Output the (X, Y) coordinate of the center of the cell containing the given text.  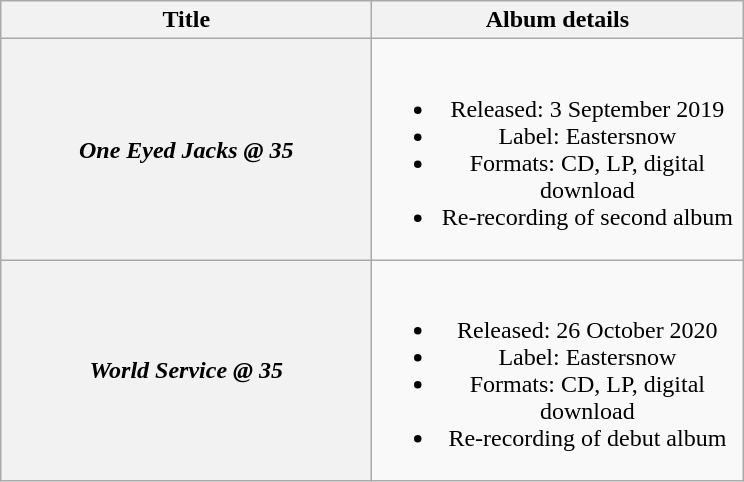
Album details (558, 20)
Released: 3 September 2019Label: EastersnowFormats: CD, LP, digital downloadRe-recording of second album (558, 150)
World Service @ 35 (186, 370)
Released: 26 October 2020Label: EastersnowFormats: CD, LP, digital downloadRe-recording of debut album (558, 370)
Title (186, 20)
One Eyed Jacks @ 35 (186, 150)
